From the cell containing the given text, extract its center point as (x, y) coordinate. 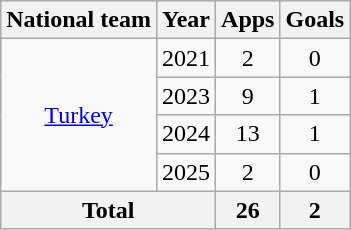
Apps (248, 20)
Turkey (79, 115)
2023 (186, 96)
National team (79, 20)
Year (186, 20)
2025 (186, 172)
Goals (315, 20)
26 (248, 210)
13 (248, 134)
2021 (186, 58)
9 (248, 96)
Total (108, 210)
2024 (186, 134)
